From the cell containing the given text, extract its center point as [X, Y] coordinate. 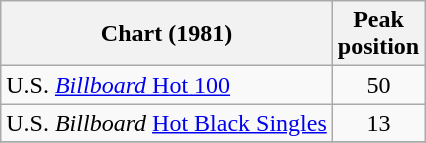
50 [378, 85]
Peakposition [378, 34]
13 [378, 123]
Chart (1981) [167, 34]
U.S. Billboard Hot Black Singles [167, 123]
U.S. Billboard Hot 100 [167, 85]
